Find where the given text appears and provide that cell's center as (x, y) coordinate. 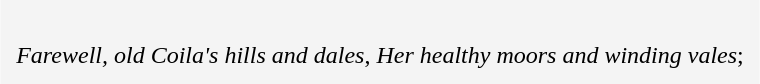
Farewell, old Coila's hills and dales, Her healthy moors and winding vales; (380, 42)
